From the cell containing the given text, extract its center point as [X, Y] coordinate. 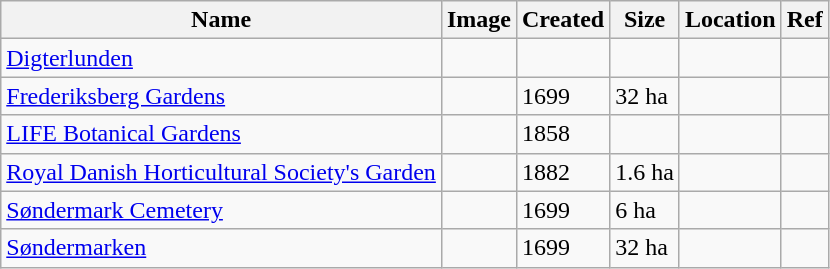
1858 [562, 134]
LIFE Botanical Gardens [222, 134]
Location [730, 20]
Søndermark Cemetery [222, 210]
Ref [804, 20]
Royal Danish Horticultural Society's Garden [222, 172]
Søndermarken [222, 248]
Image [478, 20]
Name [222, 20]
6 ha [645, 210]
Frederiksberg Gardens [222, 96]
1.6 ha [645, 172]
Size [645, 20]
Digterlunden [222, 58]
1882 [562, 172]
Created [562, 20]
